Locate the cell with the specified text and output its (x, y) center coordinate. 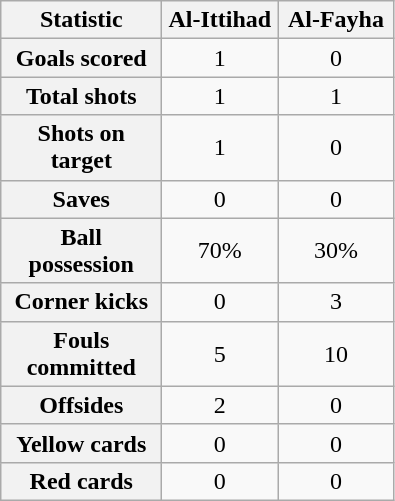
Offsides (82, 405)
Red cards (82, 481)
Total shots (82, 96)
Al-Fayha (336, 20)
Goals scored (82, 58)
Shots on target (82, 148)
70% (220, 250)
Corner kicks (82, 302)
Fouls committed (82, 354)
10 (336, 354)
5 (220, 354)
3 (336, 302)
Al-Ittihad (220, 20)
Saves (82, 199)
Ball possession (82, 250)
Statistic (82, 20)
Yellow cards (82, 443)
2 (220, 405)
30% (336, 250)
